Scan for the cell matching the given text and deliver its (X, Y) coordinate at center. 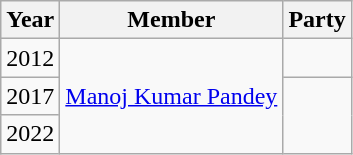
2022 (30, 134)
Member (172, 20)
Manoj Kumar Pandey (172, 96)
Year (30, 20)
Party (317, 20)
2017 (30, 96)
2012 (30, 58)
